Detect which cell encompasses the target text, then output its (x, y) center coordinate. 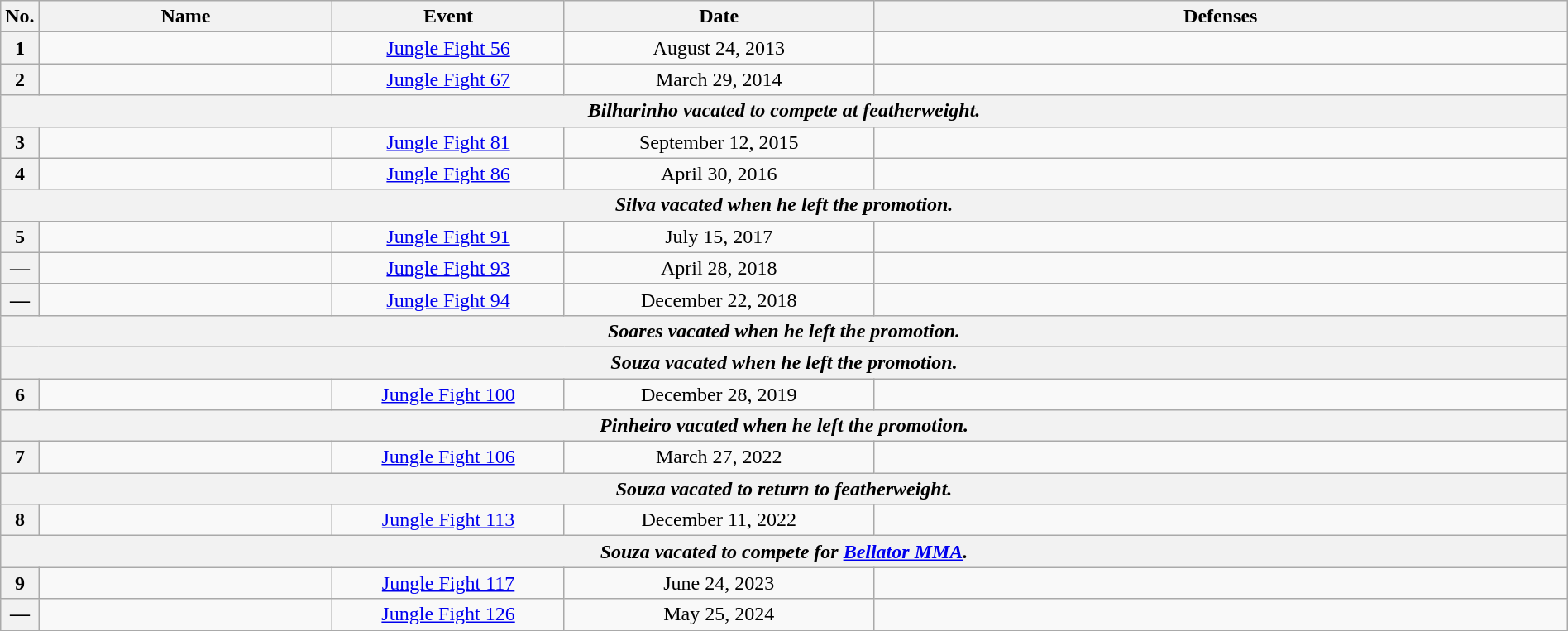
4 (20, 174)
Event (448, 17)
Souza vacated when he left the promotion. (784, 362)
March 27, 2022 (719, 457)
Name (185, 17)
Jungle Fight 117 (448, 583)
Jungle Fight 106 (448, 457)
Souza vacated to compete for Bellator MMA. (784, 552)
September 12, 2015 (719, 142)
December 28, 2019 (719, 394)
Silva vacated when he left the promotion. (784, 205)
April 30, 2016 (719, 174)
Jungle Fight 93 (448, 268)
3 (20, 142)
Jungle Fight 67 (448, 79)
Jungle Fight 86 (448, 174)
Jungle Fight 81 (448, 142)
8 (20, 520)
Date (719, 17)
Jungle Fight 100 (448, 394)
6 (20, 394)
Jungle Fight 56 (448, 48)
Bilharinho vacated to compete at featherweight. (784, 111)
9 (20, 583)
Souza vacated to return to featherweight. (784, 489)
Defenses (1221, 17)
5 (20, 237)
No. (20, 17)
Jungle Fight 91 (448, 237)
June 24, 2023 (719, 583)
December 11, 2022 (719, 520)
Pinheiro vacated when he left the promotion. (784, 426)
2 (20, 79)
April 28, 2018 (719, 268)
Jungle Fight 94 (448, 299)
August 24, 2013 (719, 48)
July 15, 2017 (719, 237)
Jungle Fight 113 (448, 520)
7 (20, 457)
1 (20, 48)
Jungle Fight 126 (448, 614)
December 22, 2018 (719, 299)
March 29, 2014 (719, 79)
May 25, 2024 (719, 614)
Soares vacated when he left the promotion. (784, 331)
